Identify which cell holds the provided text, then report its (X, Y) central coordinate. 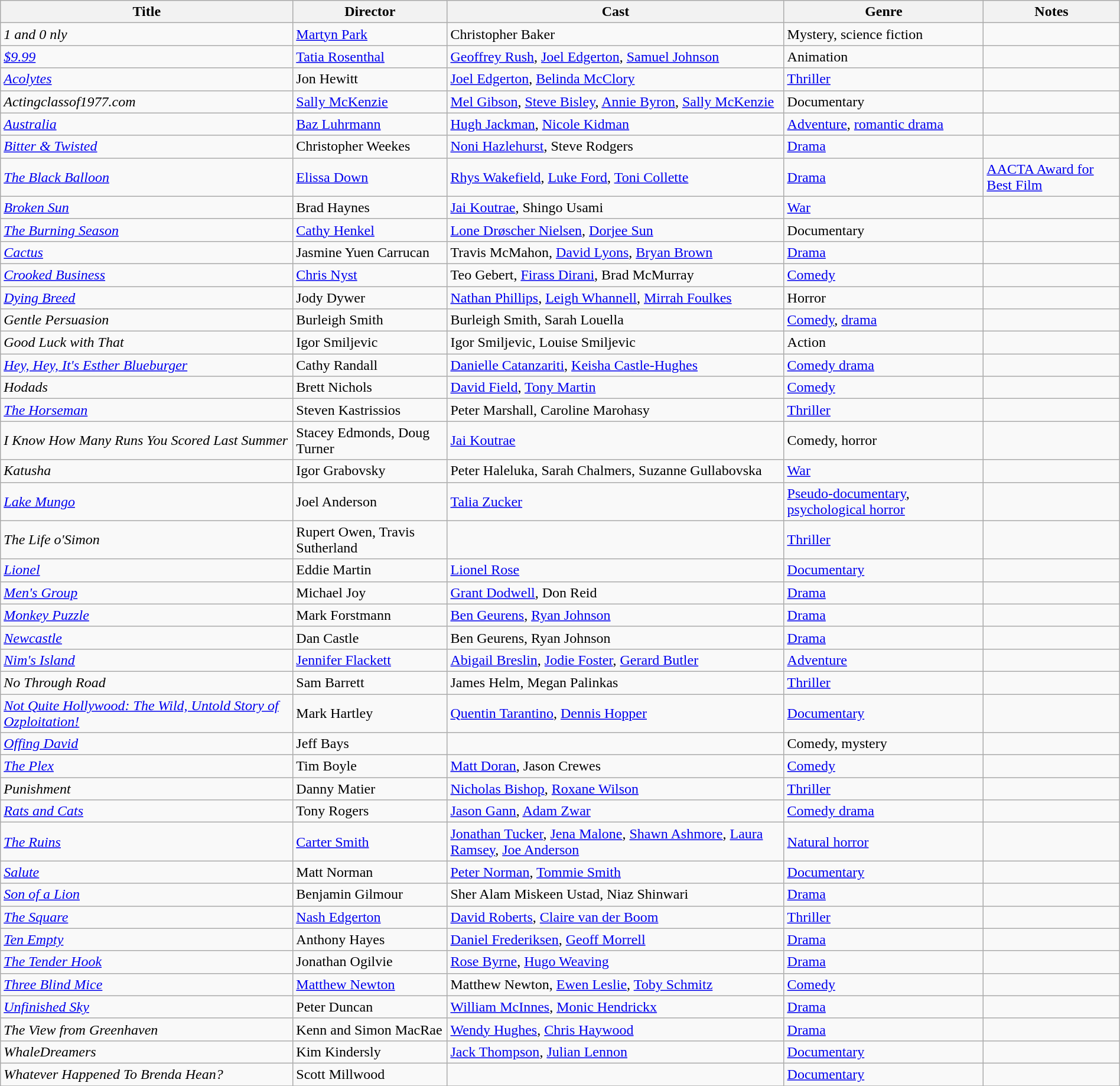
Monkey Puzzle (146, 615)
Anthony Hayes (370, 939)
Benjamin Gilmour (370, 895)
Rupert Owen, Travis Sutherland (370, 540)
Newcastle (146, 638)
Baz Luhrmann (370, 124)
Joel Anderson (370, 501)
Punishment (146, 789)
Hodads (146, 388)
Geoffrey Rush, Joel Edgerton, Samuel Johnson (616, 57)
Adventure, romantic drama (884, 124)
Igor Grabovsky (370, 471)
William McInnes, Monic Hendrickx (616, 1007)
Mel Gibson, Steve Bisley, Annie Byron, Sally McKenzie (616, 102)
Nicholas Bishop, Roxane Wilson (616, 789)
The Burning Season (146, 230)
Not Quite Hollywood: The Wild, Untold Story of Ozploitation! (146, 713)
Good Luck with That (146, 343)
Mark Hartley (370, 713)
Lionel Rose (616, 570)
Burleigh Smith, Sarah Louella (616, 320)
1 and 0 nly (146, 34)
Katusha (146, 471)
AACTA Award for Best Film (1051, 177)
I Know How Many Runs You Scored Last Summer (146, 441)
David Field, Tony Martin (616, 388)
Martyn Park (370, 34)
WhaleDreamers (146, 1052)
Adventure (884, 660)
Teo Gebert, Firass Dirani, Brad McMurray (616, 275)
Nash Edgerton (370, 917)
Peter Marshall, Caroline Marohasy (616, 410)
Action (884, 343)
Genre (884, 12)
No Through Road (146, 682)
Brett Nichols (370, 388)
Travis McMahon, David Lyons, Bryan Brown (616, 252)
Mark Forstmann (370, 615)
Jeff Bays (370, 744)
Jai Koutrae (616, 441)
Rats and Cats (146, 811)
Matt Doran, Jason Crewes (616, 766)
Danny Matier (370, 789)
Gentle Persuasion (146, 320)
Burleigh Smith (370, 320)
Brad Haynes (370, 207)
Crooked Business (146, 275)
Lone Drøscher Nielsen, Dorjee Sun (616, 230)
Danielle Catanzariti, Keisha Castle-Hughes (616, 365)
Tatia Rosenthal (370, 57)
The Square (146, 917)
Dan Castle (370, 638)
Talia Zucker (616, 501)
Australia (146, 124)
Jai Koutrae, Shingo Usami (616, 207)
Hey, Hey, It's Esther Blueburger (146, 365)
The Tender Hook (146, 962)
Hugh Jackman, Nicole Kidman (616, 124)
Wendy Hughes, Chris Haywood (616, 1029)
Pseudo-documentary, psychological horror (884, 501)
Steven Kastrissios (370, 410)
Cast (616, 12)
Stacey Edmonds, Doug Turner (370, 441)
Kenn and Simon MacRae (370, 1029)
Jack Thompson, Julian Lennon (616, 1052)
Animation (884, 57)
Jonathan Ogilvie (370, 962)
Igor Smiljevic, Louise Smiljevic (616, 343)
Matt Norman (370, 872)
Director (370, 12)
Rose Byrne, Hugo Weaving (616, 962)
Comedy, mystery (884, 744)
Grant Dodwell, Don Reid (616, 593)
Peter Duncan (370, 1007)
Unfinished Sky (146, 1007)
Eddie Martin (370, 570)
Jon Hewitt (370, 79)
Three Blind Mice (146, 984)
The Life o'Simon (146, 540)
Rhys Wakefield, Luke Ford, Toni Collette (616, 177)
Elissa Down (370, 177)
Carter Smith (370, 841)
Sally McKenzie (370, 102)
Dying Breed (146, 297)
David Roberts, Claire van der Boom (616, 917)
Christopher Weekes (370, 147)
The Ruins (146, 841)
The Plex (146, 766)
Sher Alam Miskeen Ustad, Niaz Shinwari (616, 895)
James Helm, Megan Palinkas (616, 682)
Jason Gann, Adam Zwar (616, 811)
Matthew Newton, Ewen Leslie, Toby Schmitz (616, 984)
Tony Rogers (370, 811)
Cathy Henkel (370, 230)
Tim Boyle (370, 766)
Whatever Happened To Brenda Hean? (146, 1074)
Comedy, drama (884, 320)
Lake Mungo (146, 501)
Acolytes (146, 79)
Matthew Newton (370, 984)
Men's Group (146, 593)
Cactus (146, 252)
Horror (884, 297)
Mystery, science fiction (884, 34)
Joel Edgerton, Belinda McClory (616, 79)
Bitter & Twisted (146, 147)
Nim's Island (146, 660)
$9.99 (146, 57)
Son of a Lion (146, 895)
Cathy Randall (370, 365)
Noni Hazlehurst, Steve Rodgers (616, 147)
Salute (146, 872)
Comedy, horror (884, 441)
Quentin Tarantino, Dennis Hopper (616, 713)
Natural horror (884, 841)
Jasmine Yuen Carrucan (370, 252)
The Horseman (146, 410)
Actingclassof1977.com (146, 102)
Offing David (146, 744)
Abigail Breslin, Jodie Foster, Gerard Butler (616, 660)
Chris Nyst (370, 275)
Igor Smiljevic (370, 343)
Lionel (146, 570)
Broken Sun (146, 207)
Jonathan Tucker, Jena Malone, Shawn Ashmore, Laura Ramsey, Joe Anderson (616, 841)
Jody Dywer (370, 297)
Peter Haleluka, Sarah Chalmers, Suzanne Gullabovska (616, 471)
Michael Joy (370, 593)
Jennifer Flackett (370, 660)
Kim Kindersly (370, 1052)
Peter Norman, Tommie Smith (616, 872)
Ten Empty (146, 939)
Daniel Frederiksen, Geoff Morrell (616, 939)
Christopher Baker (616, 34)
Title (146, 12)
Sam Barrett (370, 682)
The View from Greenhaven (146, 1029)
Nathan Phillips, Leigh Whannell, Mirrah Foulkes (616, 297)
The Black Balloon (146, 177)
Notes (1051, 12)
Scott Millwood (370, 1074)
